Find where the given text appears and provide that cell's center as [X, Y] coordinate. 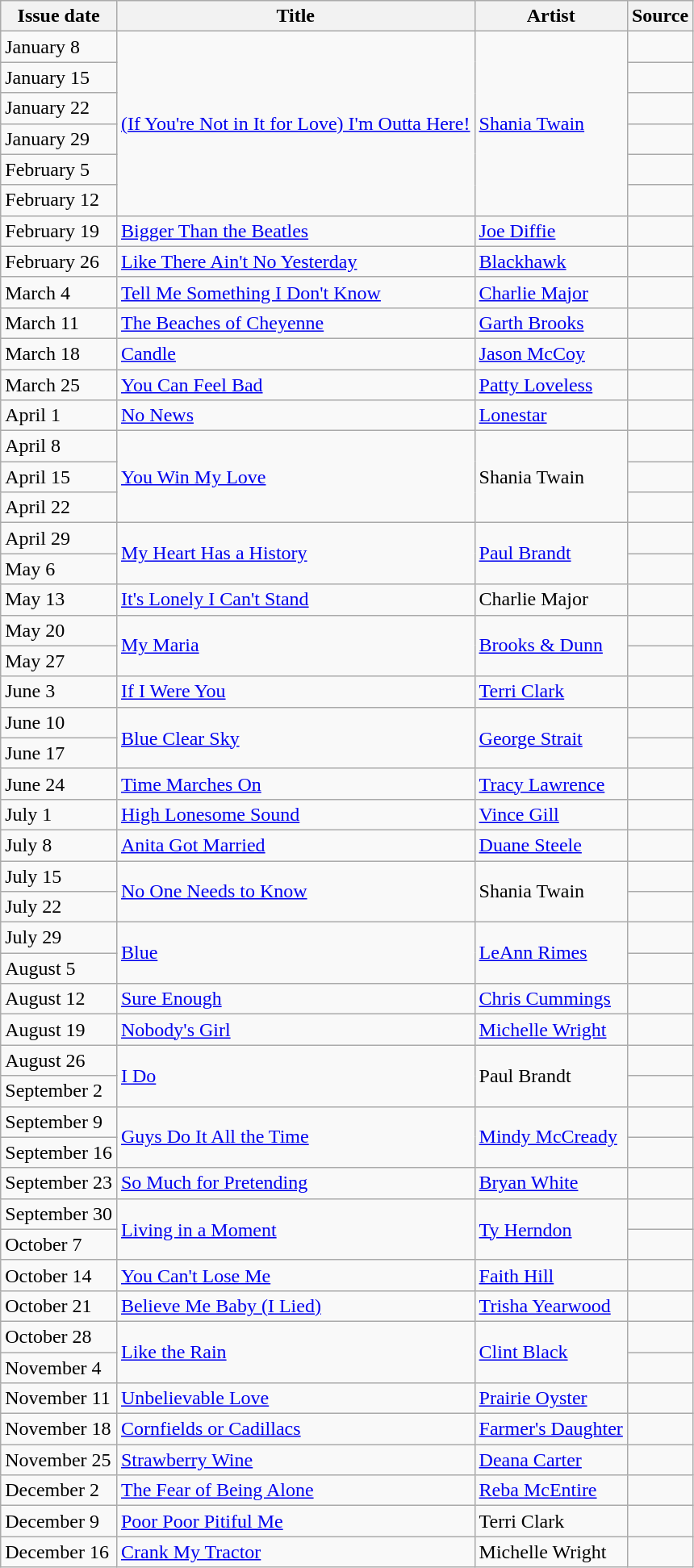
You Can Feel Bad [295, 385]
Believe Me Baby (I Lied) [295, 1306]
Bigger Than the Beatles [295, 231]
The Fear of Being Alone [295, 1491]
December 16 [59, 1552]
October 7 [59, 1244]
Unbelievable Love [295, 1399]
July 29 [59, 938]
Poor Poor Pitiful Me [295, 1521]
July 15 [59, 876]
July 8 [59, 845]
Trisha Yearwood [550, 1306]
May 27 [59, 661]
Lonestar [550, 416]
October 14 [59, 1275]
Garth Brooks [550, 323]
September 2 [59, 1091]
February 19 [59, 231]
No One Needs to Know [295, 891]
Like There Ain't No Yesterday [295, 261]
Ty Herndon [550, 1229]
July 1 [59, 814]
Strawberry Wine [295, 1460]
March 4 [59, 292]
August 12 [59, 999]
Chris Cummings [550, 999]
Clint Black [550, 1352]
Sure Enough [295, 999]
December 2 [59, 1491]
Title [295, 16]
Deana Carter [550, 1460]
June 10 [59, 722]
The Beaches of Cheyenne [295, 323]
August 5 [59, 968]
May 20 [59, 630]
April 15 [59, 477]
February 12 [59, 200]
July 22 [59, 907]
Reba McEntire [550, 1491]
Jason McCoy [550, 353]
Like the Rain [295, 1352]
March 25 [59, 385]
George Strait [550, 738]
January 8 [59, 47]
So Much for Pretending [295, 1183]
Issue date [59, 16]
Crank My Tractor [295, 1552]
September 16 [59, 1152]
Farmer's Daughter [550, 1429]
You Can't Lose Me [295, 1275]
May 13 [59, 600]
Joe Diffie [550, 231]
February 26 [59, 261]
March 18 [59, 353]
Brooks & Dunn [550, 646]
Bryan White [550, 1183]
November 18 [59, 1429]
Blackhawk [550, 261]
June 3 [59, 692]
February 5 [59, 169]
Cornfields or Cadillacs [295, 1429]
November 25 [59, 1460]
Tracy Lawrence [550, 784]
October 21 [59, 1306]
Faith Hill [550, 1275]
June 24 [59, 784]
April 22 [59, 508]
September 23 [59, 1183]
Guys Do It All the Time [295, 1137]
January 22 [59, 108]
My Heart Has a History [295, 554]
Blue [295, 953]
Nobody's Girl [295, 1030]
April 8 [59, 446]
Living in a Moment [295, 1229]
LeAnn Rimes [550, 953]
I Do [295, 1076]
June 17 [59, 753]
May 6 [59, 569]
Artist [550, 16]
(If You're Not in It for Love) I'm Outta Here! [295, 123]
March 11 [59, 323]
If I Were You [295, 692]
Tell Me Something I Don't Know [295, 292]
Anita Got Married [295, 845]
Mindy McCready [550, 1137]
No News [295, 416]
November 11 [59, 1399]
You Win My Love [295, 477]
Duane Steele [550, 845]
Candle [295, 353]
Vince Gill [550, 814]
August 26 [59, 1060]
Patty Loveless [550, 385]
High Lonesome Sound [295, 814]
April 1 [59, 416]
Source [660, 16]
My Maria [295, 646]
Blue Clear Sky [295, 738]
Time Marches On [295, 784]
April 29 [59, 538]
September 9 [59, 1122]
September 30 [59, 1214]
January 29 [59, 139]
Prairie Oyster [550, 1399]
October 28 [59, 1336]
August 19 [59, 1030]
November 4 [59, 1368]
January 15 [59, 77]
It's Lonely I Can't Stand [295, 600]
December 9 [59, 1521]
